Return the (x, y) coordinate for the center point of the cell that contains the specified text.  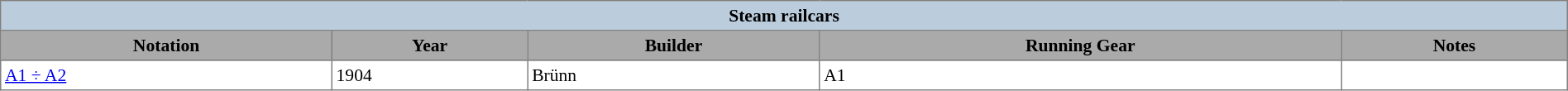
A1 (1080, 75)
1904 (430, 75)
A1 ÷ A2 (167, 75)
Brünn (673, 75)
Running Gear (1080, 45)
Notation (167, 45)
Notes (1455, 45)
Builder (673, 45)
Year (430, 45)
Steam railcars (784, 16)
